Output the [X, Y] coordinate of the center of the cell containing the given text.  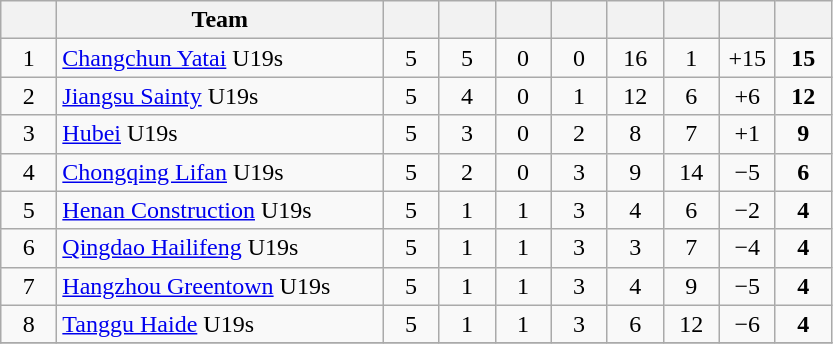
16 [635, 58]
Changchun Yatai U19s [220, 58]
Henan Construction U19s [220, 210]
Chongqing Lifan U19s [220, 172]
−4 [747, 248]
Jiangsu Sainty U19s [220, 96]
Tanggu Haide U19s [220, 324]
Hubei U19s [220, 134]
−2 [747, 210]
+6 [747, 96]
14 [691, 172]
Qingdao Hailifeng U19s [220, 248]
15 [803, 58]
Hangzhou Greentown U19s [220, 286]
+1 [747, 134]
+15 [747, 58]
Team [220, 20]
−6 [747, 324]
